Scan for the cell matching the given text and deliver its (X, Y) coordinate at center. 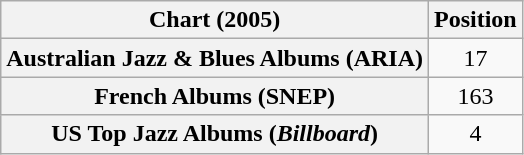
Position (476, 20)
Chart (2005) (215, 20)
French Albums (SNEP) (215, 96)
163 (476, 96)
US Top Jazz Albums (Billboard) (215, 134)
4 (476, 134)
Australian Jazz & Blues Albums (ARIA) (215, 58)
17 (476, 58)
